Return the (X, Y) coordinate for the center point of the cell that contains the specified text.  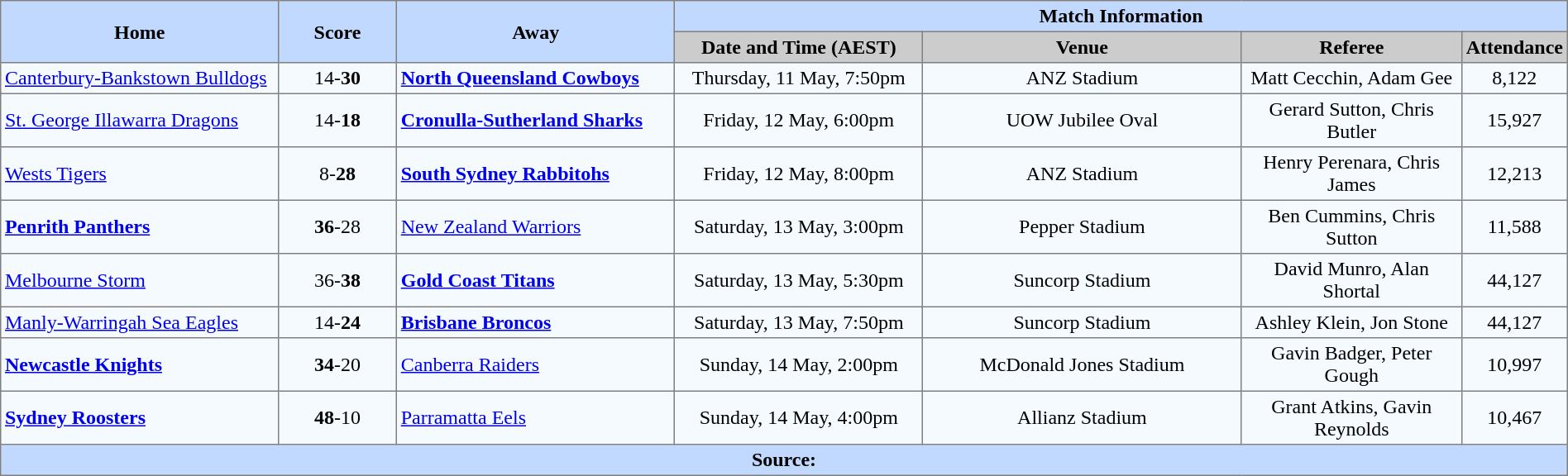
Date and Time (AEST) (799, 47)
North Queensland Cowboys (535, 79)
Venue (1083, 47)
McDonald Jones Stadium (1083, 364)
Henry Perenara, Chris James (1351, 174)
Friday, 12 May, 6:00pm (799, 120)
Home (140, 31)
St. George Illawarra Dragons (140, 120)
Gerard Sutton, Chris Butler (1351, 120)
10,467 (1514, 417)
Away (535, 31)
Score (337, 31)
14-30 (337, 79)
Thursday, 11 May, 7:50pm (799, 79)
34-20 (337, 364)
8,122 (1514, 79)
Ben Cummins, Chris Sutton (1351, 226)
Saturday, 13 May, 7:50pm (799, 322)
Newcastle Knights (140, 364)
Canterbury-Bankstown Bulldogs (140, 79)
8-28 (337, 174)
15,927 (1514, 120)
11,588 (1514, 226)
Wests Tigers (140, 174)
Brisbane Broncos (535, 322)
Sydney Roosters (140, 417)
Parramatta Eels (535, 417)
Saturday, 13 May, 5:30pm (799, 280)
Penrith Panthers (140, 226)
48-10 (337, 417)
South Sydney Rabbitohs (535, 174)
Friday, 12 May, 8:00pm (799, 174)
36-38 (337, 280)
Ashley Klein, Jon Stone (1351, 322)
Sunday, 14 May, 2:00pm (799, 364)
Source: (784, 460)
Grant Atkins, Gavin Reynolds (1351, 417)
Melbourne Storm (140, 280)
Pepper Stadium (1083, 226)
Matt Cecchin, Adam Gee (1351, 79)
Gavin Badger, Peter Gough (1351, 364)
David Munro, Alan Shortal (1351, 280)
Attendance (1514, 47)
14-24 (337, 322)
Referee (1351, 47)
Allianz Stadium (1083, 417)
12,213 (1514, 174)
14-18 (337, 120)
Cronulla-Sutherland Sharks (535, 120)
10,997 (1514, 364)
Manly-Warringah Sea Eagles (140, 322)
New Zealand Warriors (535, 226)
Gold Coast Titans (535, 280)
36-28 (337, 226)
Saturday, 13 May, 3:00pm (799, 226)
Sunday, 14 May, 4:00pm (799, 417)
Canberra Raiders (535, 364)
UOW Jubilee Oval (1083, 120)
Match Information (1121, 17)
